Determine the [x, y] coordinate at the center of the cell enclosing the given text.  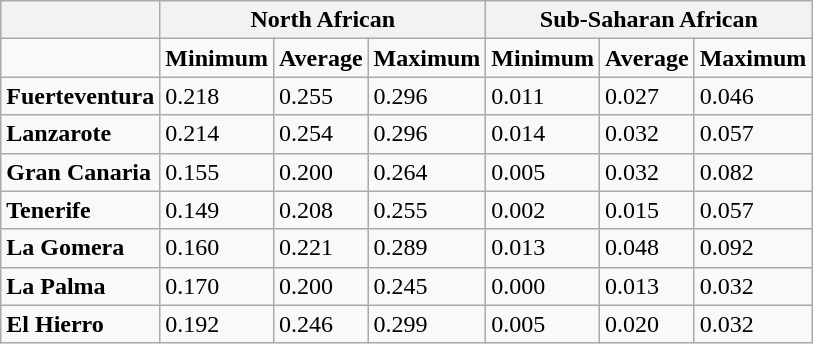
0.264 [427, 172]
0.046 [753, 96]
Lanzarote [80, 134]
0.192 [217, 324]
0.170 [217, 286]
0.218 [217, 96]
0.000 [543, 286]
0.092 [753, 248]
0.048 [648, 248]
0.221 [322, 248]
0.289 [427, 248]
0.020 [648, 324]
0.082 [753, 172]
0.027 [648, 96]
0.299 [427, 324]
Fuerteventura [80, 96]
El Hierro [80, 324]
0.254 [322, 134]
0.002 [543, 210]
0.015 [648, 210]
0.155 [217, 172]
Tenerife [80, 210]
Gran Canaria [80, 172]
0.149 [217, 210]
0.246 [322, 324]
0.011 [543, 96]
0.160 [217, 248]
Sub-Saharan African [649, 20]
La Palma [80, 286]
0.208 [322, 210]
North African [323, 20]
0.245 [427, 286]
La Gomera [80, 248]
0.214 [217, 134]
0.014 [543, 134]
